Return the (X, Y) coordinate for the center point of the cell that contains the specified text.  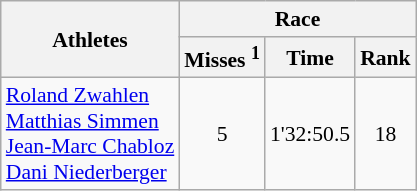
Rank (386, 58)
Race (297, 19)
18 (386, 134)
5 (222, 134)
Athletes (90, 40)
Roland ZwahlenMatthias SimmenJean-Marc ChablozDani Niederberger (90, 134)
1'32:50.5 (310, 134)
Time (310, 58)
Misses 1 (222, 58)
